Return the [X, Y] coordinate for the center point of the cell that contains the specified text.  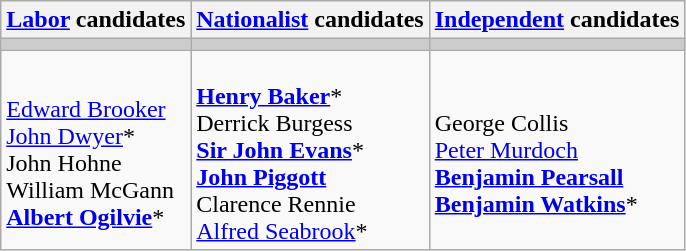
Independent candidates [557, 20]
Nationalist candidates [310, 20]
George Collis Peter Murdoch Benjamin Pearsall Benjamin Watkins* [557, 150]
Labor candidates [96, 20]
Henry Baker* Derrick Burgess Sir John Evans* John Piggott Clarence Rennie Alfred Seabrook* [310, 150]
Edward Brooker John Dwyer* John Hohne William McGann Albert Ogilvie* [96, 150]
